Locate the cell with the specified text and output its (X, Y) center coordinate. 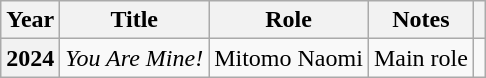
You Are Mine! (134, 58)
Notes (420, 20)
Year (30, 20)
Mitomo Naomi (289, 58)
2024 (30, 58)
Main role (420, 58)
Role (289, 20)
Title (134, 20)
